Detect which cell encompasses the target text, then output its [x, y] center coordinate. 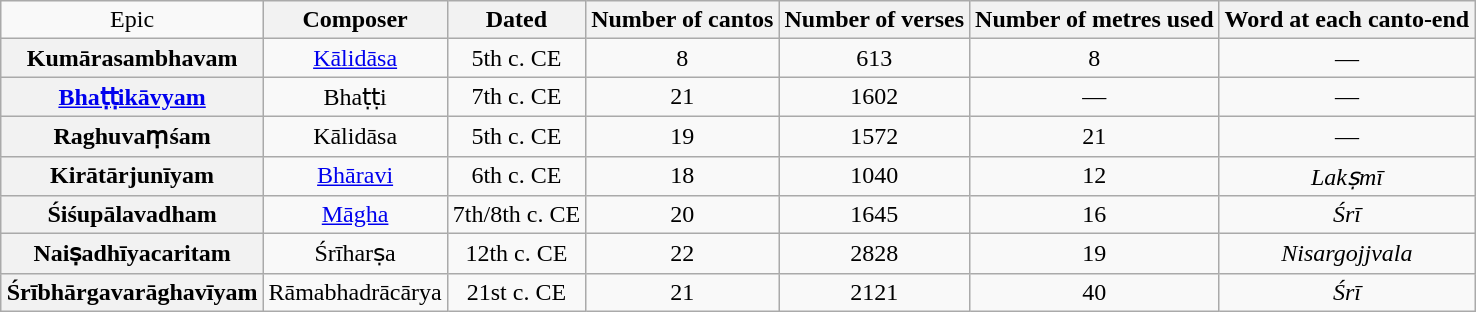
Dated [516, 20]
Nisargojjvala [1347, 254]
1040 [874, 176]
Composer [355, 20]
16 [1094, 215]
Naiṣadhīyacaritam [132, 254]
12 [1094, 176]
613 [874, 58]
Number of verses [874, 20]
Śrībhārgavarāghavīyam [132, 292]
6th c. CE [516, 176]
1602 [874, 97]
12th c. CE [516, 254]
Raghuvaṃśam [132, 136]
20 [682, 215]
7th/8th c. CE [516, 215]
Rāmabhadrācārya [355, 292]
Bhāravi [355, 176]
7th c. CE [516, 97]
Kumārasambhavam [132, 58]
Śiśupālavadham [132, 215]
2121 [874, 292]
2828 [874, 254]
Lakṣmī [1347, 176]
1645 [874, 215]
18 [682, 176]
Bhaṭṭi [355, 97]
22 [682, 254]
Śrīharṣa [355, 254]
Kirātārjunīyam [132, 176]
Māgha [355, 215]
Word at each canto-end [1347, 20]
1572 [874, 136]
Number of cantos [682, 20]
40 [1094, 292]
Bhaṭṭikāvyam [132, 97]
Epic [132, 20]
21st c. CE [516, 292]
Number of metres used [1094, 20]
